Detect which cell encompasses the target text, then output its [x, y] center coordinate. 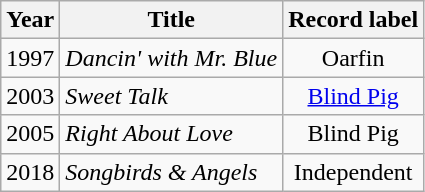
2018 [30, 172]
1997 [30, 58]
Sweet Talk [172, 96]
Songbirds & Angels [172, 172]
2005 [30, 134]
Oarfin [354, 58]
2003 [30, 96]
Year [30, 20]
Right About Love [172, 134]
Title [172, 20]
Independent [354, 172]
Record label [354, 20]
Dancin' with Mr. Blue [172, 58]
